Extract the [x, y] coordinate from the center of the cell holding the provided text.  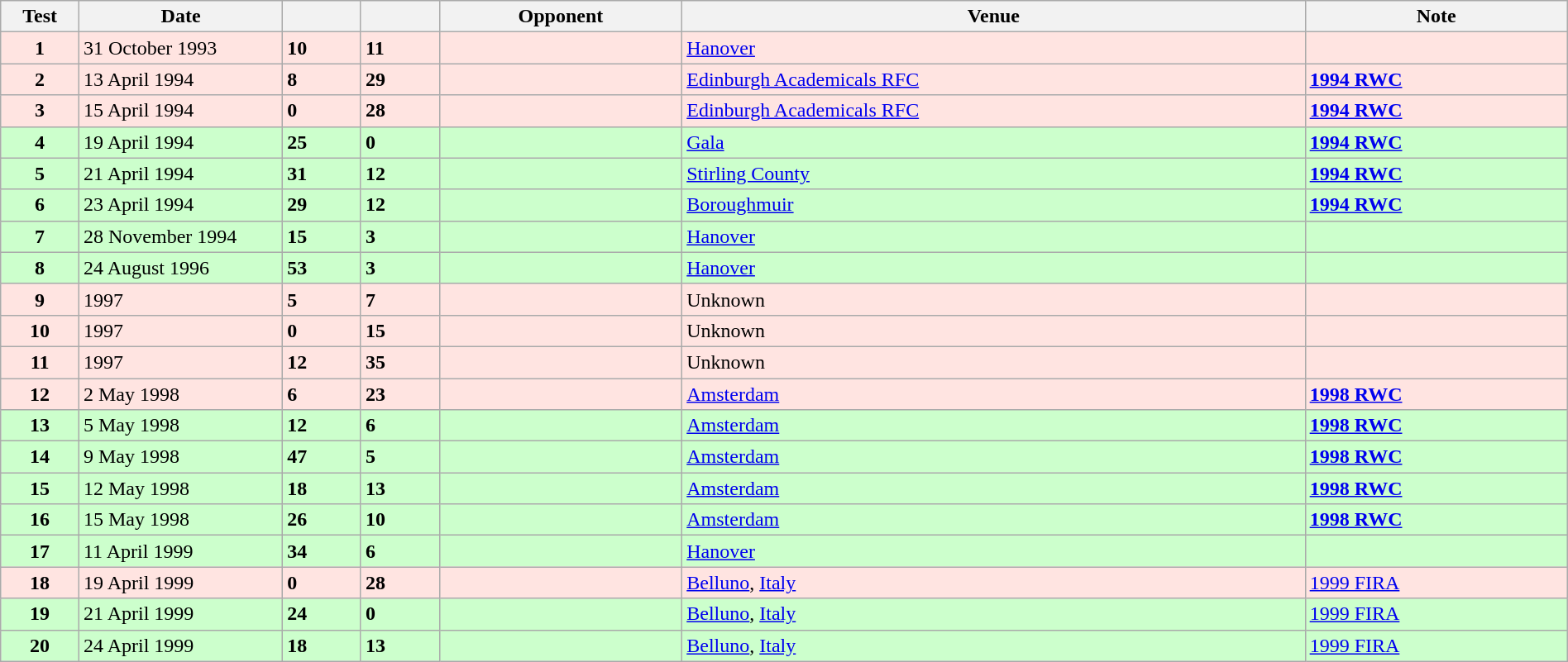
Note [1436, 17]
14 [40, 457]
9 [40, 299]
24 [323, 614]
19 [40, 614]
9 May 1998 [180, 457]
28 November 1994 [180, 236]
21 April 1994 [180, 174]
Gala [994, 142]
24 April 1999 [180, 645]
Venue [994, 17]
31 October 1993 [180, 48]
Test [40, 17]
53 [323, 268]
23 [400, 394]
12 May 1998 [180, 488]
17 [40, 551]
23 April 1994 [180, 205]
5 May 1998 [180, 426]
13 April 1994 [180, 79]
16 [40, 520]
15 April 1994 [180, 111]
Stirling County [994, 174]
Boroughmuir [994, 205]
11 April 1999 [180, 551]
2 May 1998 [180, 394]
20 [40, 645]
4 [40, 142]
19 April 1994 [180, 142]
34 [323, 551]
Opponent [561, 17]
1 [40, 48]
47 [323, 457]
25 [323, 142]
19 April 1999 [180, 583]
24 August 1996 [180, 268]
35 [400, 362]
31 [323, 174]
26 [323, 520]
2 [40, 79]
15 May 1998 [180, 520]
Date [180, 17]
21 April 1999 [180, 614]
